Pinpoint the cell where the given text exists, returning its (x, y) midpoint coordinate. 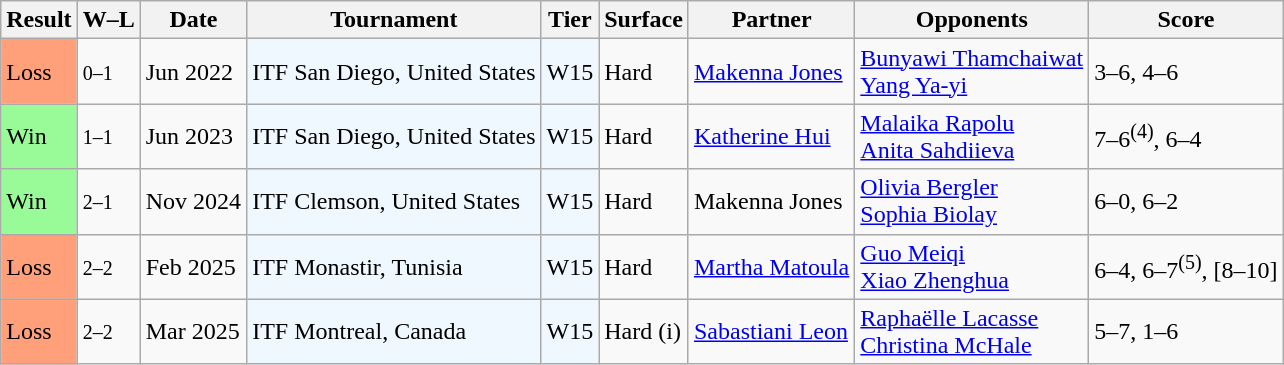
ITF Monastir, Tunisia (394, 266)
Bunyawi Thamchaiwat Yang Ya-yi (972, 72)
Martha Matoula (771, 266)
Mar 2025 (193, 332)
6–4, 6–7(5), [8–10] (1186, 266)
Guo Meiqi Xiao Zhenghua (972, 266)
1–1 (108, 136)
Result (39, 20)
Partner (771, 20)
0–1 (108, 72)
Feb 2025 (193, 266)
ITF Clemson, United States (394, 202)
2–1 (108, 202)
5–7, 1–6 (1186, 332)
7–6(4), 6–4 (1186, 136)
Katherine Hui (771, 136)
Score (1186, 20)
Olivia Bergler Sophia Biolay (972, 202)
Jun 2022 (193, 72)
Tier (570, 20)
Tournament (394, 20)
Malaika Rapolu Anita Sahdiieva (972, 136)
Surface (644, 20)
Opponents (972, 20)
6–0, 6–2 (1186, 202)
Raphaëlle Lacasse Christina McHale (972, 332)
Date (193, 20)
ITF Montreal, Canada (394, 332)
Hard (i) (644, 332)
Nov 2024 (193, 202)
3–6, 4–6 (1186, 72)
Jun 2023 (193, 136)
Sabastiani Leon (771, 332)
W–L (108, 20)
